For the text-containing cell, return its midpoint in (x, y) coordinate format. 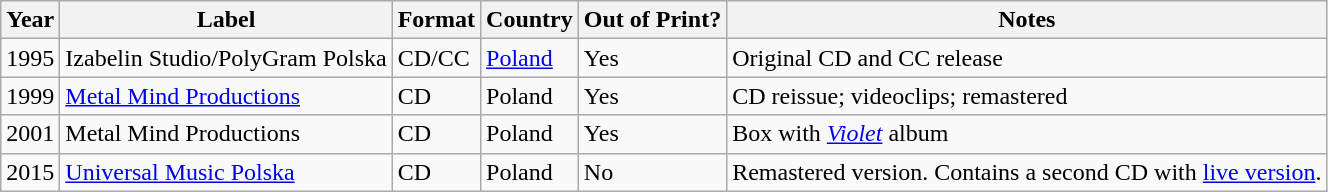
CD reissue; videoclips; remastered (1027, 96)
1999 (30, 96)
Izabelin Studio/PolyGram Polska (226, 58)
Format (436, 20)
Notes (1027, 20)
Out of Print? (652, 20)
2001 (30, 134)
Label (226, 20)
No (652, 172)
Country (530, 20)
Original CD and CC release (1027, 58)
Year (30, 20)
1995 (30, 58)
2015 (30, 172)
CD/CC (436, 58)
Universal Music Polska (226, 172)
Box with Violet album (1027, 134)
Remastered version. Contains a second CD with live version. (1027, 172)
